Output the [X, Y] coordinate of the center of the cell containing the given text.  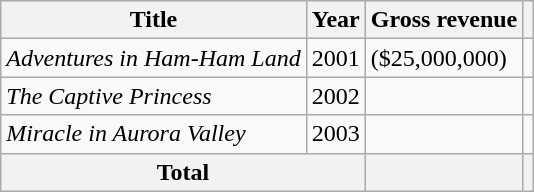
2003 [336, 134]
2001 [336, 58]
($25,000,000) [444, 58]
Total [184, 172]
Title [154, 20]
The Captive Princess [154, 96]
2002 [336, 96]
Miracle in Aurora Valley [154, 134]
Gross revenue [444, 20]
Year [336, 20]
Adventures in Ham-Ham Land [154, 58]
